Output the [x, y] coordinate of the center of the cell containing the given text.  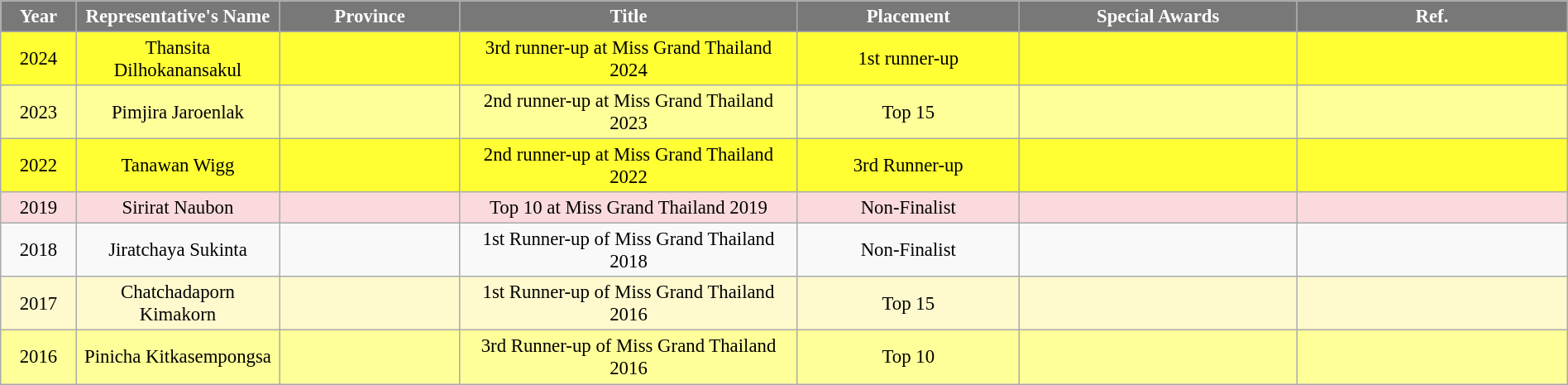
Title [629, 17]
2024 [38, 60]
Year [38, 17]
2017 [38, 303]
Sirirat Naubon [178, 208]
3rd Runner-up [908, 166]
Special Awards [1158, 17]
2nd runner-up at Miss Grand Thailand 2023 [629, 113]
3rd runner-up at Miss Grand Thailand 2024 [629, 60]
2016 [38, 358]
Jiratchaya Sukinta [178, 250]
Ref. [1432, 17]
Tanawan Wigg [178, 166]
Thansita Dilhokanansakul [178, 60]
1st Runner-up of Miss Grand Thailand 2016 [629, 303]
2018 [38, 250]
2023 [38, 113]
2019 [38, 208]
2nd runner-up at Miss Grand Thailand 2022 [629, 166]
1st Runner-up of Miss Grand Thailand 2018 [629, 250]
Top 10 [908, 358]
1st runner-up [908, 60]
Representative's Name [178, 17]
3rd Runner-up of Miss Grand Thailand 2016 [629, 358]
Chatchadaporn Kimakorn [178, 303]
Pinicha Kitkasempongsa [178, 358]
2022 [38, 166]
Placement [908, 17]
Province [370, 17]
Top 10 at Miss Grand Thailand 2019 [629, 208]
Pimjira Jaroenlak [178, 113]
